Return (X, Y) of the center of cell containing provided text 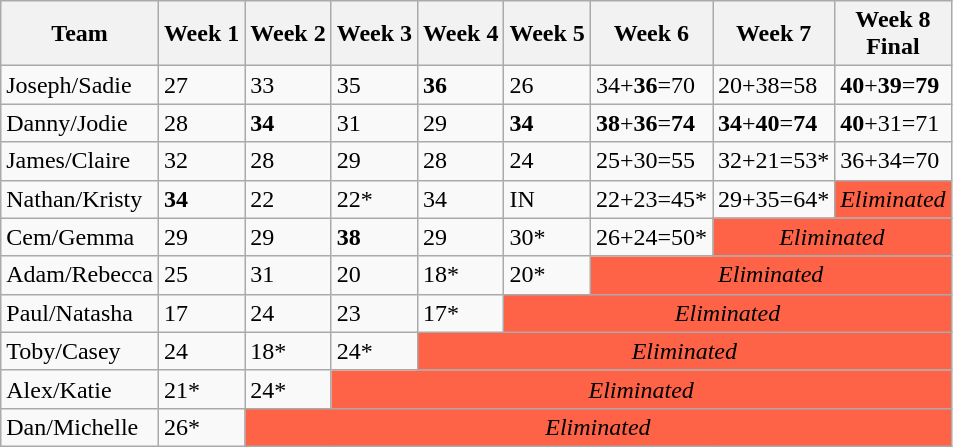
Week 5 (547, 34)
36 (461, 85)
Adam/Rebecca (80, 275)
32 (201, 161)
Week 7 (774, 34)
22* (374, 199)
40+39=79 (893, 85)
25+30=55 (651, 161)
25 (201, 275)
Toby/Casey (80, 351)
22 (288, 199)
IN (547, 199)
20* (547, 275)
36+34=70 (893, 161)
Cem/Gemma (80, 237)
29+35=64* (774, 199)
Paul/Natasha (80, 313)
20 (374, 275)
Danny/Jodie (80, 123)
35 (374, 85)
26 (547, 85)
20+38=58 (774, 85)
Team (80, 34)
38 (374, 237)
Week 2 (288, 34)
32+21=53* (774, 161)
40+31=71 (893, 123)
26* (201, 427)
Week 8Final (893, 34)
17* (461, 313)
Joseph/Sadie (80, 85)
34+36=70 (651, 85)
Week 4 (461, 34)
33 (288, 85)
23 (374, 313)
Alex/Katie (80, 389)
James/Claire (80, 161)
22+23=45* (651, 199)
27 (201, 85)
38+36=74 (651, 123)
Week 6 (651, 34)
Week 3 (374, 34)
30* (547, 237)
34+40=74 (774, 123)
Nathan/Kristy (80, 199)
17 (201, 313)
Week 1 (201, 34)
21* (201, 389)
26+24=50* (651, 237)
Dan/Michelle (80, 427)
